For the text-containing cell, return its midpoint in (X, Y) coordinate format. 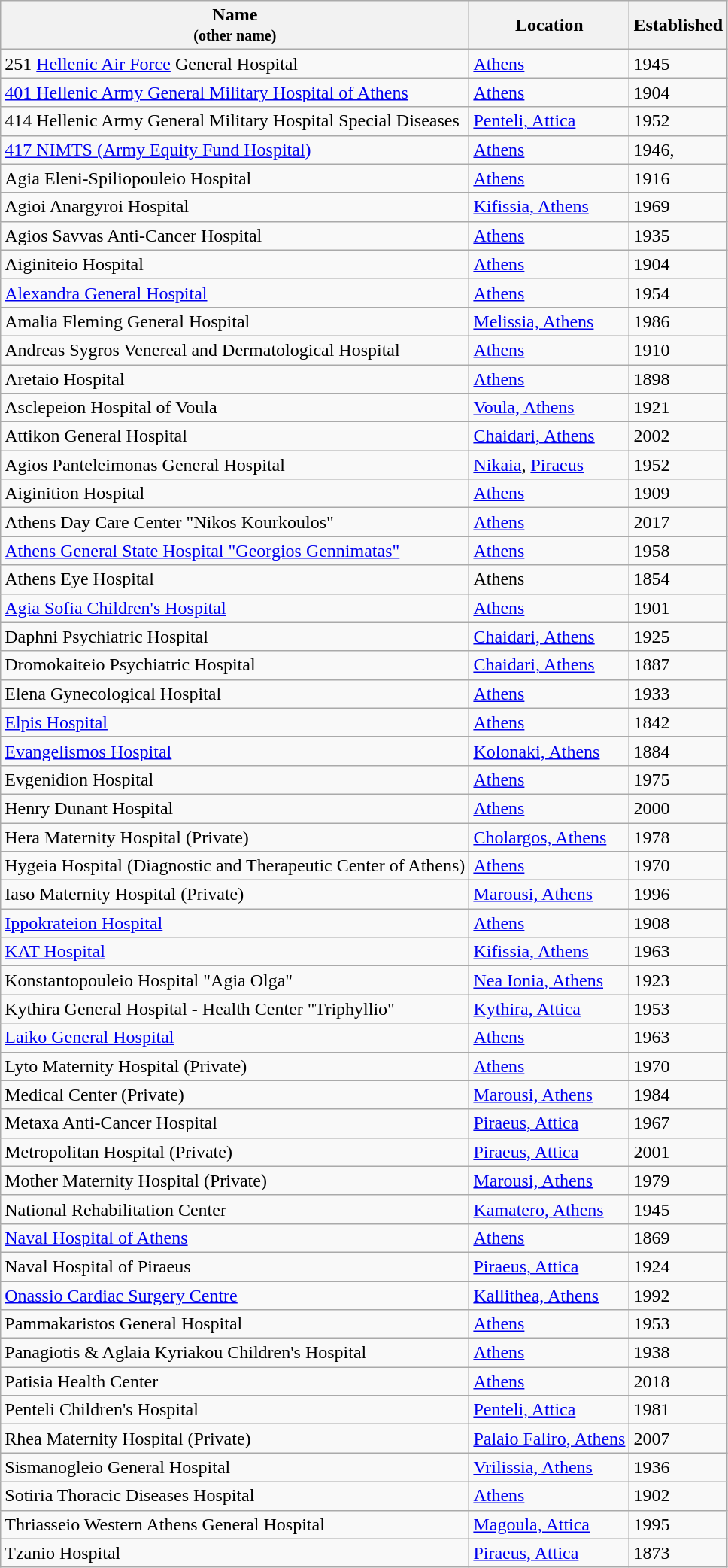
Nikaia, Piraeus (549, 465)
1921 (678, 408)
Kythira General Hospital - Health Center "Triphyllio" (235, 1009)
Athens Eye Hospital (235, 579)
Name (other name) (235, 26)
Athens General State Hospital "Georgios Gennimatas" (235, 551)
Agios Panteleimonas General Hospital (235, 465)
1842 (678, 722)
2017 (678, 522)
Rhea Maternity Hospital (Private) (235, 1439)
Asclepeion Hospital of Voula (235, 408)
Hera Maternity Hospital (Private) (235, 837)
Aretaio Hospital (235, 378)
Mother Maternity Hospital (Private) (235, 1181)
1978 (678, 837)
1933 (678, 694)
Elena Gynecological Hospital (235, 694)
2001 (678, 1152)
Sismanogleio General Hospital (235, 1467)
1910 (678, 350)
414 Hellenic Army General Military Hospital Special Diseases (235, 121)
Penteli Children's Hospital (235, 1410)
Evgenidion Hospital (235, 779)
Tzanio Hospital (235, 1553)
Cholargos, Athens (549, 837)
Athens Day Care Center "Nikos Kourkoulos" (235, 522)
Melissia, Athens (549, 321)
Dromokaiteio Psychiatric Hospital (235, 665)
1981 (678, 1410)
Aiginiteio Hospital (235, 264)
Metaxa Anti-Cancer Hospital (235, 1123)
1916 (678, 178)
Thriasseio Western Athens General Hospital (235, 1524)
1873 (678, 1553)
1925 (678, 637)
Iaso Maternity Hospital (Private) (235, 895)
Vrilissia, Athens (549, 1467)
Pammakaristos General Hospital (235, 1324)
2002 (678, 436)
1979 (678, 1181)
2007 (678, 1439)
Agios Savvas Anti-Cancer Hospital (235, 236)
1902 (678, 1496)
1935 (678, 236)
Hygeia Hospital (Diagnostic and Therapeutic Center of Athens) (235, 866)
2000 (678, 808)
Andreas Sygros Venereal and Dermatological Hospital (235, 350)
1898 (678, 378)
1946, (678, 150)
National Rehabilitation Center (235, 1209)
Medical Center (Private) (235, 1095)
Voula, Athens (549, 408)
Panagiotis & Aglaia Kyriakou Children's Hospital (235, 1353)
2018 (678, 1381)
Metropolitan Hospital (Private) (235, 1152)
Agioi Anargyroi Hospital (235, 207)
Elpis Hospital (235, 722)
1986 (678, 321)
Lyto Maternity Hospital (Private) (235, 1066)
Location (549, 26)
Agia Eleni-Spiliopouleio Hospital (235, 178)
KAT Hospital (235, 952)
1936 (678, 1467)
Aiginition Hospital (235, 494)
1992 (678, 1295)
1909 (678, 494)
1975 (678, 779)
1995 (678, 1524)
Agia Sofia Children's Hospital (235, 608)
1923 (678, 980)
Kolonaki, Athens (549, 751)
1901 (678, 608)
Kallithea, Athens (549, 1295)
1924 (678, 1266)
401 Hellenic Army General Military Hospital of Athens (235, 93)
1869 (678, 1238)
Evangelismos Hospital (235, 751)
Nea Ionia, Athens (549, 980)
1967 (678, 1123)
Naval Hospital of Athens (235, 1238)
Attikon General Hospital (235, 436)
Ippokrateion Hospital (235, 923)
Magoula, Attica (549, 1524)
1938 (678, 1353)
1884 (678, 751)
Onassio Cardiac Surgery Centre (235, 1295)
Patisia Health Center (235, 1381)
Established (678, 26)
1887 (678, 665)
Konstantopouleio Hospital "Agia Olga" (235, 980)
Amalia Fleming General Hospital (235, 321)
1996 (678, 895)
417 NIMTS (Army Equity Fund Hospital) (235, 150)
Kamatero, Athens (549, 1209)
1854 (678, 579)
1969 (678, 207)
Naval Hospital of Piraeus (235, 1266)
Daphni Psychiatric Hospital (235, 637)
1984 (678, 1095)
1954 (678, 293)
Alexandra General Hospital (235, 293)
Palaio Faliro, Athens (549, 1439)
1958 (678, 551)
Sotiria Thoracic Diseases Hospital (235, 1496)
Laiko General Hospital (235, 1038)
1908 (678, 923)
Henry Dunant Hospital (235, 808)
251 Hellenic Air Force General Hospital (235, 64)
Kythira, Attica (549, 1009)
